Scan for the cell matching the given text and deliver its (X, Y) coordinate at center. 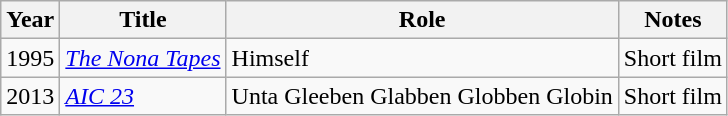
2013 (30, 96)
AIC 23 (143, 96)
Year (30, 20)
Unta Gleeben Glabben Globben Globin (422, 96)
Notes (672, 20)
Title (143, 20)
Role (422, 20)
Himself (422, 58)
1995 (30, 58)
The Nona Tapes (143, 58)
